Provide the (X, Y) coordinate of the cell's center where the given text is located.  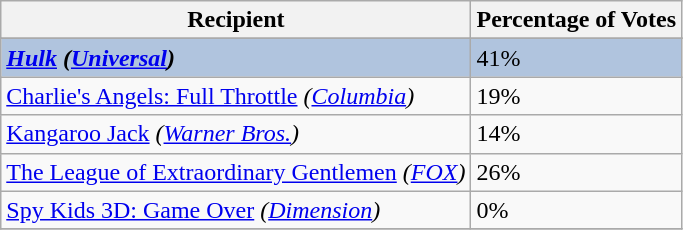
Percentage of Votes (576, 20)
The League of Extraordinary Gentlemen (FOX) (236, 172)
0% (576, 210)
Hulk (Universal) (236, 58)
Spy Kids 3D: Game Over (Dimension) (236, 210)
Recipient (236, 20)
Charlie's Angels: Full Throttle (Columbia) (236, 96)
41% (576, 58)
14% (576, 134)
26% (576, 172)
19% (576, 96)
Kangaroo Jack (Warner Bros.) (236, 134)
